Extract the (X, Y) coordinate from the center of the cell holding the provided text.  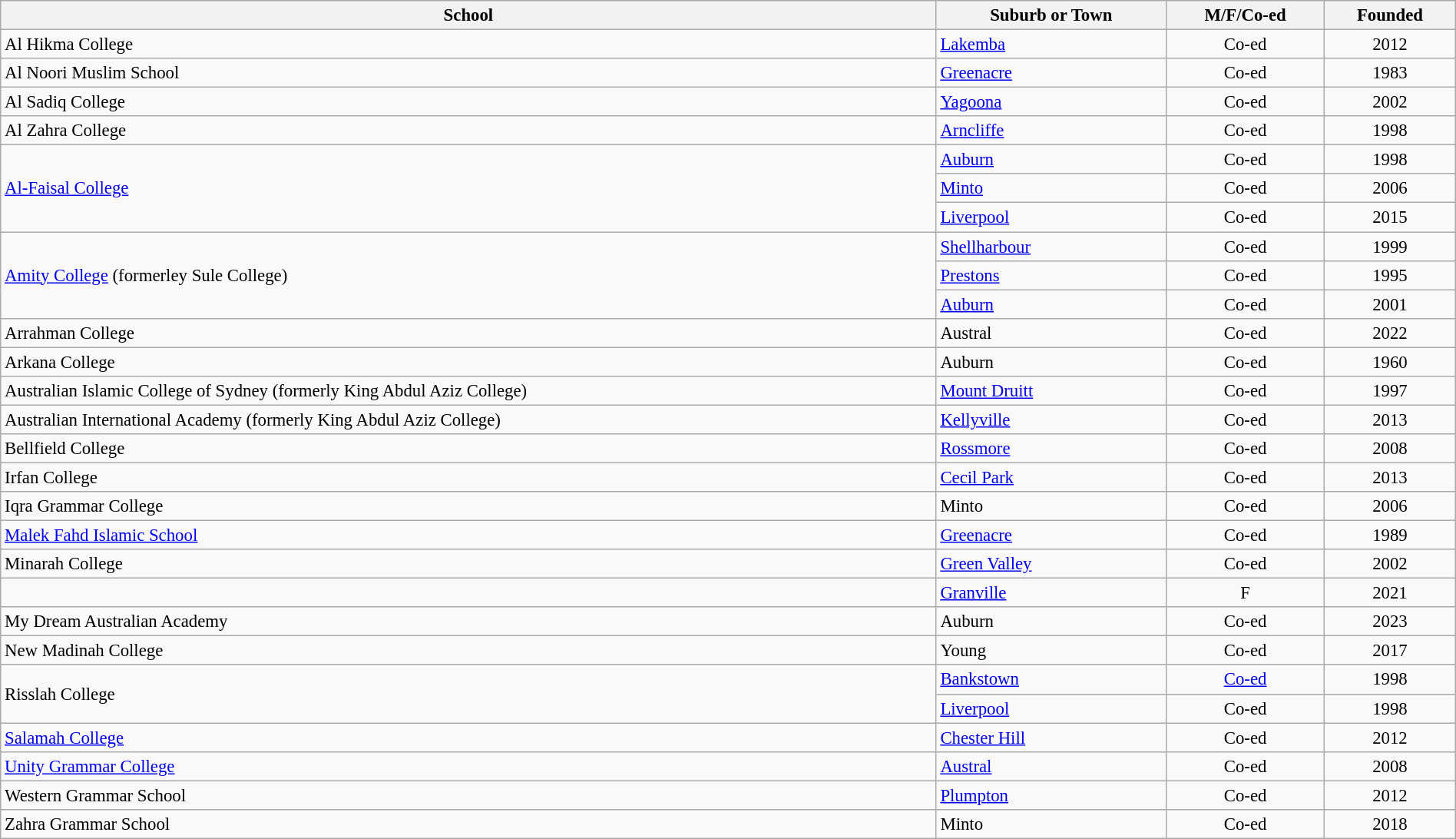
Green Valley (1051, 564)
Al-Faisal College (468, 189)
M/F/Co-ed (1245, 15)
My Dream Australian Academy (468, 622)
Lakemba (1051, 45)
Australian International Academy (formerly King Abdul Aziz College) (468, 419)
Plumpton (1051, 795)
Al Hikma College (468, 45)
2018 (1390, 824)
Mount Druitt (1051, 391)
2021 (1390, 593)
Rossmore (1051, 449)
1960 (1390, 362)
Bankstown (1051, 680)
2015 (1390, 217)
Arkana College (468, 362)
Risslah College (468, 695)
Suburb or Town (1051, 15)
New Madinah College (468, 651)
Yagoona (1051, 102)
2001 (1390, 304)
Chester Hill (1051, 738)
Irfan College (468, 477)
2022 (1390, 333)
Shellharbour (1051, 247)
1997 (1390, 391)
1983 (1390, 73)
Kellyville (1051, 419)
Unity Grammar College (468, 766)
2017 (1390, 651)
1999 (1390, 247)
2023 (1390, 622)
Cecil Park (1051, 477)
Arncliffe (1051, 131)
Australian Islamic College of Sydney (formerly King Abdul Aziz College) (468, 391)
1995 (1390, 275)
Malek Fahd Islamic School (468, 536)
Salamah College (468, 738)
Young (1051, 651)
Prestons (1051, 275)
Minarah College (468, 564)
Granville (1051, 593)
Bellfield College (468, 449)
Al Noori Muslim School (468, 73)
Founded (1390, 15)
F (1245, 593)
Al Zahra College (468, 131)
Arrahman College (468, 333)
Amity College (formerley Sule College) (468, 275)
Iqra Grammar College (468, 506)
School (468, 15)
Zahra Grammar School (468, 824)
Al Sadiq College (468, 102)
Western Grammar School (468, 795)
1989 (1390, 536)
